From the cell containing the given text, extract its center point as (x, y) coordinate. 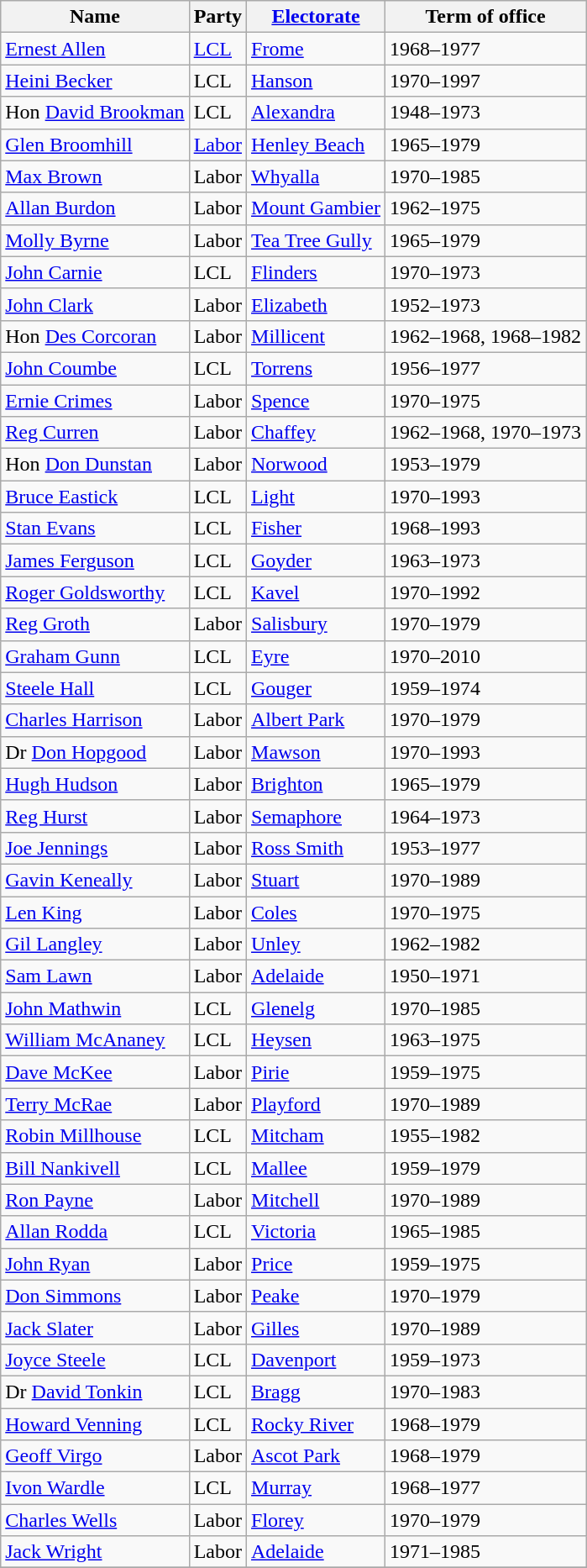
Peake (316, 1296)
Albert Park (316, 720)
1953–1979 (485, 465)
1962–1968, 1970–1973 (485, 433)
Eyre (316, 656)
Norwood (316, 465)
Reg Hurst (95, 816)
Coles (316, 912)
Unley (316, 944)
Roger Goldsworthy (95, 592)
Price (316, 1264)
Gouger (316, 688)
James Ferguson (95, 560)
Semaphore (316, 816)
Davenport (316, 1360)
Electorate (316, 17)
Ernest Allen (95, 49)
Party (218, 17)
Goyder (316, 560)
Glenelg (316, 1008)
Hon Don Dunstan (95, 465)
Don Simmons (95, 1296)
Bruce Eastick (95, 497)
1953–1977 (485, 848)
Playford (316, 1104)
1970–2010 (485, 656)
Ross Smith (316, 848)
Spence (316, 401)
Max Brown (95, 176)
Murray (316, 1488)
Allan Rodda (95, 1232)
Howard Venning (95, 1424)
Millicent (316, 336)
1970–1992 (485, 592)
John Clark (95, 304)
1959–1979 (485, 1168)
Graham Gunn (95, 656)
Hanson (316, 81)
Alexandra (316, 113)
Gilles (316, 1328)
Len King (95, 912)
Sam Lawn (95, 976)
Pirie (316, 1072)
Kavel (316, 592)
Hugh Hudson (95, 784)
1970–1983 (485, 1392)
Victoria (316, 1232)
1955–1982 (485, 1136)
1956–1977 (485, 368)
1962–1982 (485, 944)
Heysen (316, 1040)
Flinders (316, 272)
John Mathwin (95, 1008)
Hon David Brookman (95, 113)
Dr Don Hopgood (95, 752)
Mawson (316, 752)
Geoff Virgo (95, 1456)
Stan Evans (95, 529)
Florey (316, 1520)
Reg Curren (95, 433)
Mount Gambier (316, 208)
Light (316, 497)
Mallee (316, 1168)
1959–1973 (485, 1360)
Molly Byrne (95, 240)
Whyalla (316, 176)
Mitchell (316, 1200)
1959–1974 (485, 688)
1965–1985 (485, 1232)
1948–1973 (485, 113)
Bragg (316, 1392)
Hon Des Corcoran (95, 336)
1964–1973 (485, 816)
1970–1973 (485, 272)
Mitcham (316, 1136)
Robin Millhouse (95, 1136)
Elizabeth (316, 304)
Tea Tree Gully (316, 240)
Reg Groth (95, 624)
Steele Hall (95, 688)
Stuart (316, 880)
Fisher (316, 529)
Henley Beach (316, 145)
Heini Becker (95, 81)
John Carnie (95, 272)
Salisbury (316, 624)
1962–1968, 1968–1982 (485, 336)
Gavin Keneally (95, 880)
John Ryan (95, 1264)
1971–1985 (485, 1552)
Torrens (316, 368)
Ascot Park (316, 1456)
Gil Langley (95, 944)
Term of office (485, 17)
John Coumbe (95, 368)
1963–1975 (485, 1040)
William McAnaney (95, 1040)
Joyce Steele (95, 1360)
Joe Jennings (95, 848)
Brighton (316, 784)
1963–1973 (485, 560)
1952–1973 (485, 304)
Ernie Crimes (95, 401)
Terry McRae (95, 1104)
Jack Slater (95, 1328)
Glen Broomhill (95, 145)
Frome (316, 49)
Charles Harrison (95, 720)
Dave McKee (95, 1072)
Dr David Tonkin (95, 1392)
Rocky River (316, 1424)
1968–1993 (485, 529)
Allan Burdon (95, 208)
1950–1971 (485, 976)
Chaffey (316, 433)
1962–1975 (485, 208)
Jack Wright (95, 1552)
Charles Wells (95, 1520)
Ron Payne (95, 1200)
Ivon Wardle (95, 1488)
1970–1997 (485, 81)
Name (95, 17)
Bill Nankivell (95, 1168)
